Search for the cell housing the specified text and yield its [X, Y] center coordinate. 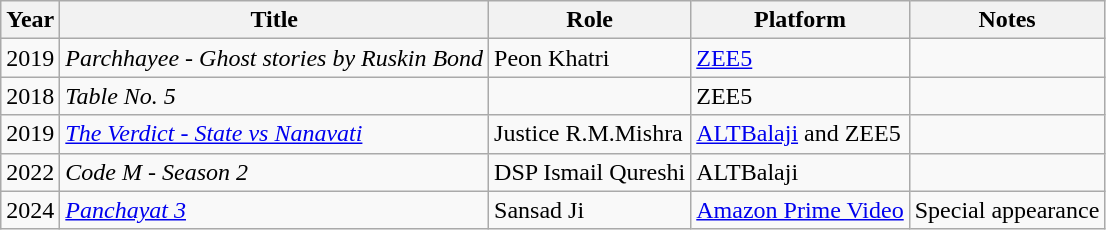
Notes [1007, 20]
Code M - Season 2 [274, 172]
DSP Ismail Qureshi [590, 172]
Panchayat 3 [274, 210]
2018 [30, 96]
2022 [30, 172]
Platform [800, 20]
ALTBalaji [800, 172]
ALTBalaji and ZEE5 [800, 134]
Sansad Ji [590, 210]
Parchhayee - Ghost stories by Ruskin Bond [274, 58]
Year [30, 20]
Special appearance [1007, 210]
Peon Khatri [590, 58]
2024 [30, 210]
Amazon Prime Video [800, 210]
Table No. 5 [274, 96]
Justice R.M.Mishra [590, 134]
The Verdict - State vs Nanavati [274, 134]
Role [590, 20]
Title [274, 20]
